Identify which cell holds the provided text, then report its (x, y) central coordinate. 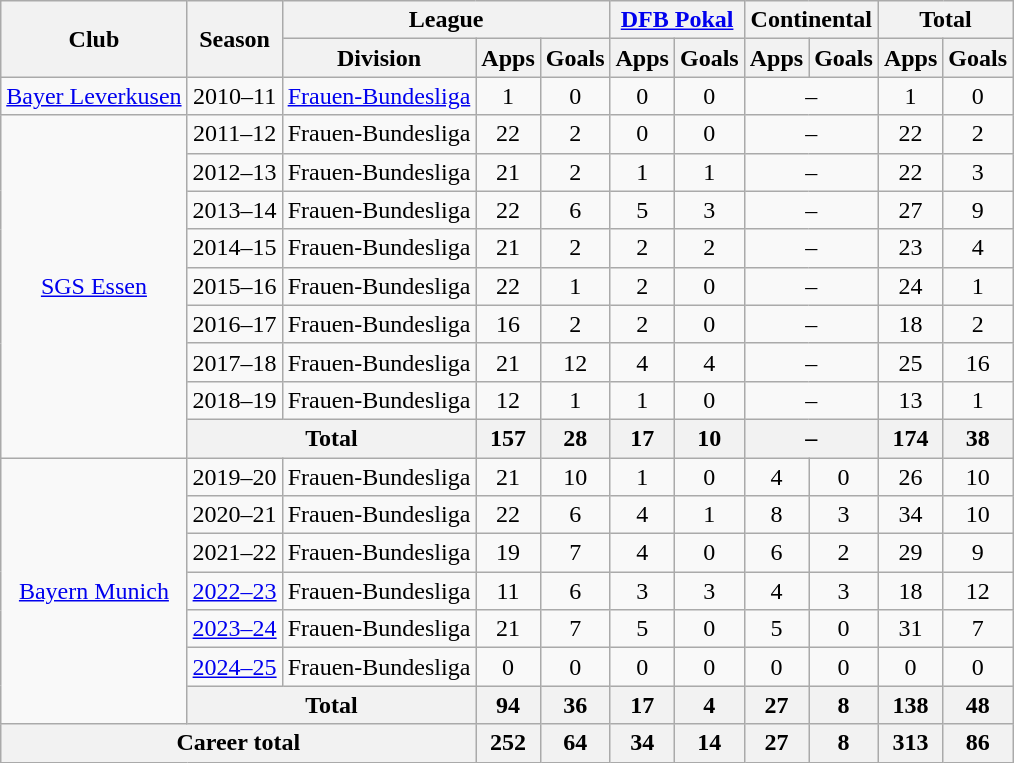
31 (910, 629)
Bayern Munich (94, 591)
2017–18 (234, 362)
2013–14 (234, 210)
2010–11 (234, 96)
24 (910, 286)
38 (978, 438)
2011–12 (234, 134)
2023–24 (234, 629)
13 (910, 400)
Division (379, 58)
2012–13 (234, 172)
94 (508, 705)
26 (910, 477)
Season (234, 39)
2024–25 (234, 667)
2020–21 (234, 515)
28 (575, 438)
Continental (811, 20)
36 (575, 705)
86 (978, 743)
DFB Pokal (677, 20)
2022–23 (234, 591)
252 (508, 743)
174 (910, 438)
11 (508, 591)
64 (575, 743)
Bayer Leverkusen (94, 96)
19 (508, 553)
Career total (238, 743)
23 (910, 248)
29 (910, 553)
League (446, 20)
2016–17 (234, 324)
138 (910, 705)
48 (978, 705)
2014–15 (234, 248)
SGS Essen (94, 286)
157 (508, 438)
313 (910, 743)
2015–16 (234, 286)
25 (910, 362)
2018–19 (234, 400)
2019–20 (234, 477)
2021–22 (234, 553)
Club (94, 39)
14 (709, 743)
